Pinpoint the cell where the given text exists, returning its (X, Y) midpoint coordinate. 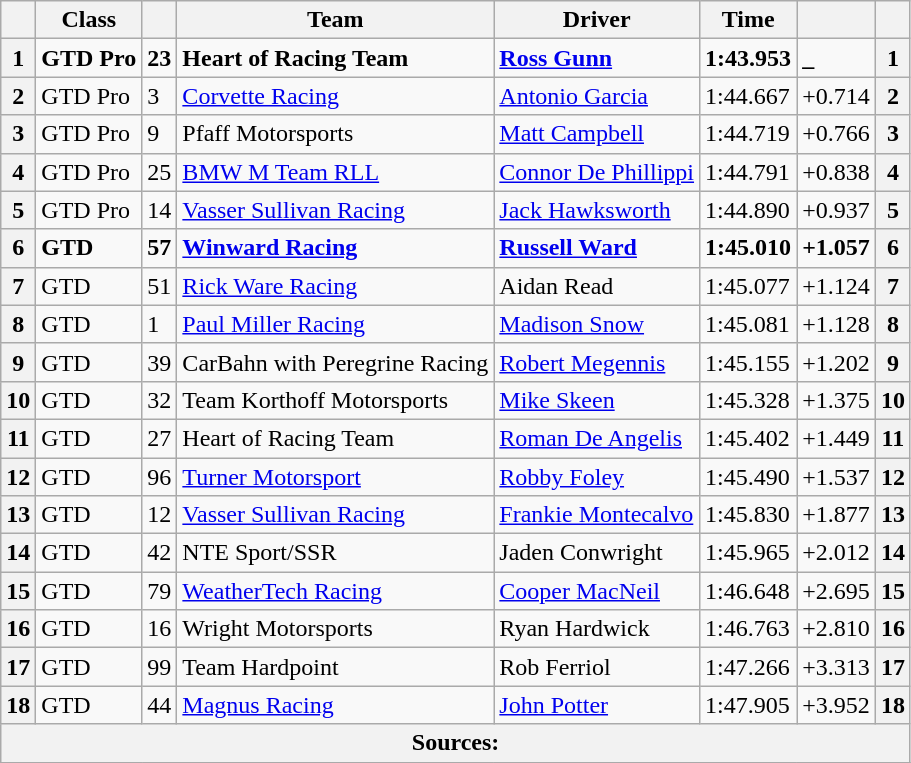
+1.537 (836, 477)
Turner Motorsport (336, 477)
1:47.266 (748, 667)
Time (748, 20)
Antonio Garcia (597, 96)
44 (160, 705)
27 (160, 438)
Aidan Read (597, 286)
NTE Sport/SSR (336, 553)
Connor De Phillippi (597, 172)
+2.695 (836, 591)
Russell Ward (597, 248)
Jaden Conwright (597, 553)
+1.202 (836, 362)
Wright Motorsports (336, 629)
1:44.719 (748, 134)
1:45.328 (748, 400)
1:44.890 (748, 210)
99 (160, 667)
39 (160, 362)
1:46.648 (748, 591)
32 (160, 400)
1:43.953 (748, 58)
79 (160, 591)
Robert Megennis (597, 362)
42 (160, 553)
BMW M Team RLL (336, 172)
+0.766 (836, 134)
Magnus Racing (336, 705)
Team (336, 20)
John Potter (597, 705)
1:47.905 (748, 705)
Ross Gunn (597, 58)
1:44.667 (748, 96)
1:45.010 (748, 248)
Jack Hawksworth (597, 210)
WeatherTech Racing (336, 591)
1:44.791 (748, 172)
1:45.077 (748, 286)
+1.057 (836, 248)
Driver (597, 20)
+0.937 (836, 210)
Class (89, 20)
Roman De Angelis (597, 438)
Corvette Racing (336, 96)
25 (160, 172)
1:45.490 (748, 477)
1:45.155 (748, 362)
23 (160, 58)
Rob Ferriol (597, 667)
Madison Snow (597, 324)
51 (160, 286)
1:45.830 (748, 515)
+3.313 (836, 667)
+1.877 (836, 515)
Mike Skeen (597, 400)
CarBahn with Peregrine Racing (336, 362)
_ (836, 58)
+3.952 (836, 705)
Pfaff Motorsports (336, 134)
Team Korthoff Motorsports (336, 400)
+1.449 (836, 438)
+1.124 (836, 286)
Team Hardpoint (336, 667)
Ryan Hardwick (597, 629)
+0.714 (836, 96)
1:45.081 (748, 324)
+1.375 (836, 400)
Rick Ware Racing (336, 286)
+1.128 (836, 324)
Cooper MacNeil (597, 591)
Matt Campbell (597, 134)
57 (160, 248)
Sources: (456, 743)
Paul Miller Racing (336, 324)
+2.810 (836, 629)
1:45.402 (748, 438)
+2.012 (836, 553)
96 (160, 477)
1:46.763 (748, 629)
+0.838 (836, 172)
Frankie Montecalvo (597, 515)
Robby Foley (597, 477)
Winward Racing (336, 248)
1:45.965 (748, 553)
